From the cell containing the given text, extract its center point as (x, y) coordinate. 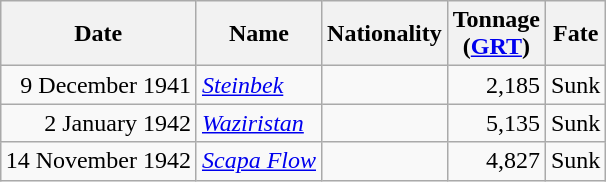
Fate (575, 34)
Waziristan (258, 123)
Steinbek (258, 85)
Name (258, 34)
2 January 1942 (98, 123)
2,185 (496, 85)
Scapa Flow (258, 161)
4,827 (496, 161)
9 December 1941 (98, 85)
Date (98, 34)
Nationality (385, 34)
5,135 (496, 123)
14 November 1942 (98, 161)
Tonnage(GRT) (496, 34)
